Provide the (X, Y) coordinate of the cell's center where the given text is located.  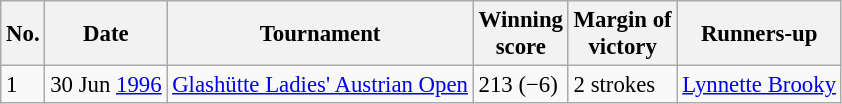
Runners-up (759, 34)
213 (−6) (520, 85)
2 strokes (622, 85)
30 Jun 1996 (106, 85)
Glashütte Ladies' Austrian Open (320, 85)
Lynnette Brooky (759, 85)
No. (23, 34)
1 (23, 85)
Margin of victory (622, 34)
Date (106, 34)
Tournament (320, 34)
Winningscore (520, 34)
